For the text-containing cell, return its midpoint in (x, y) coordinate format. 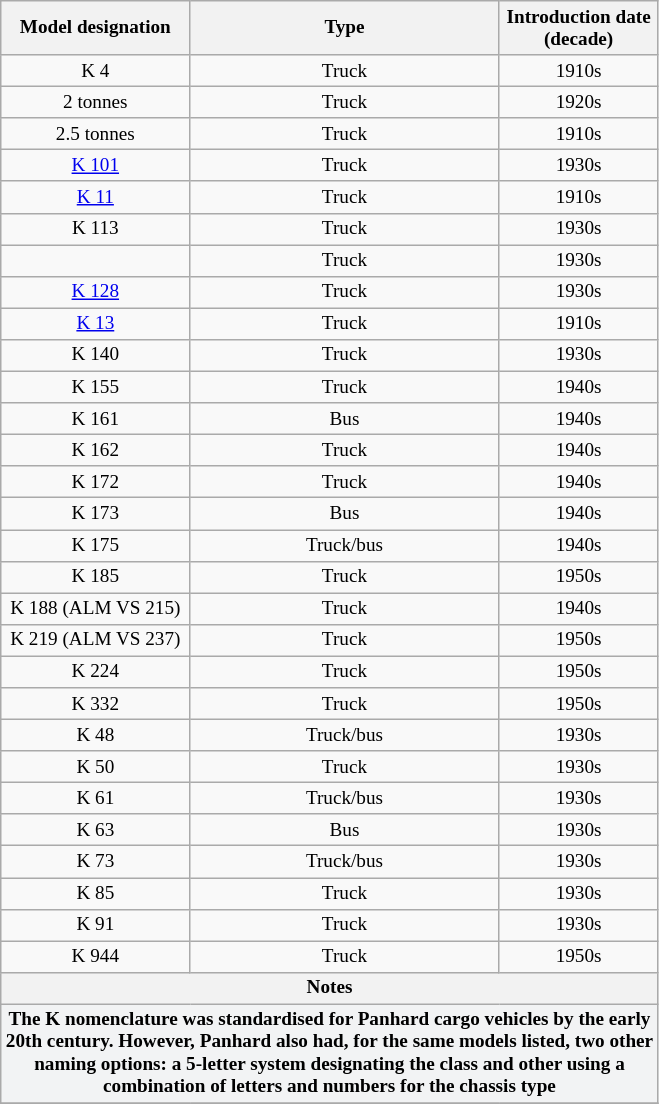
K 173 (96, 514)
2 tonnes (96, 102)
Type (344, 28)
Model designation (96, 28)
1920s (578, 102)
K 4 (96, 71)
K 175 (96, 545)
K 172 (96, 482)
K 140 (96, 355)
K 128 (96, 292)
K 50 (96, 767)
K 162 (96, 450)
K 944 (96, 957)
K 63 (96, 830)
K 13 (96, 324)
K 101 (96, 166)
K 61 (96, 798)
K 219 (ALM VS 237) (96, 640)
K 73 (96, 862)
K 11 (96, 197)
Notes (330, 988)
K 155 (96, 387)
K 85 (96, 893)
K 48 (96, 735)
K 91 (96, 925)
K 185 (96, 577)
K 224 (96, 672)
K 113 (96, 229)
K 161 (96, 419)
2.5 tonnes (96, 134)
Introduction date (decade) (578, 28)
K 332 (96, 704)
K 188 (ALM VS 215) (96, 609)
